Identify which cell holds the provided text, then report its (X, Y) central coordinate. 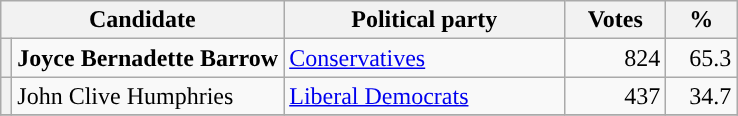
65.3 (702, 58)
% (702, 20)
Liberal Democrats (424, 96)
824 (616, 58)
Candidate (142, 20)
Conservatives (424, 58)
437 (616, 96)
John Clive Humphries (148, 96)
Political party (424, 20)
Joyce Bernadette Barrow (148, 58)
Votes (616, 20)
34.7 (702, 96)
